Identify which cell holds the provided text, then report its (X, Y) central coordinate. 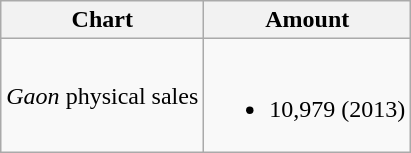
Gaon physical sales (102, 96)
Chart (102, 20)
Amount (308, 20)
10,979 (2013) (308, 96)
